Extract the (x, y) coordinate from the center of the cell holding the provided text.  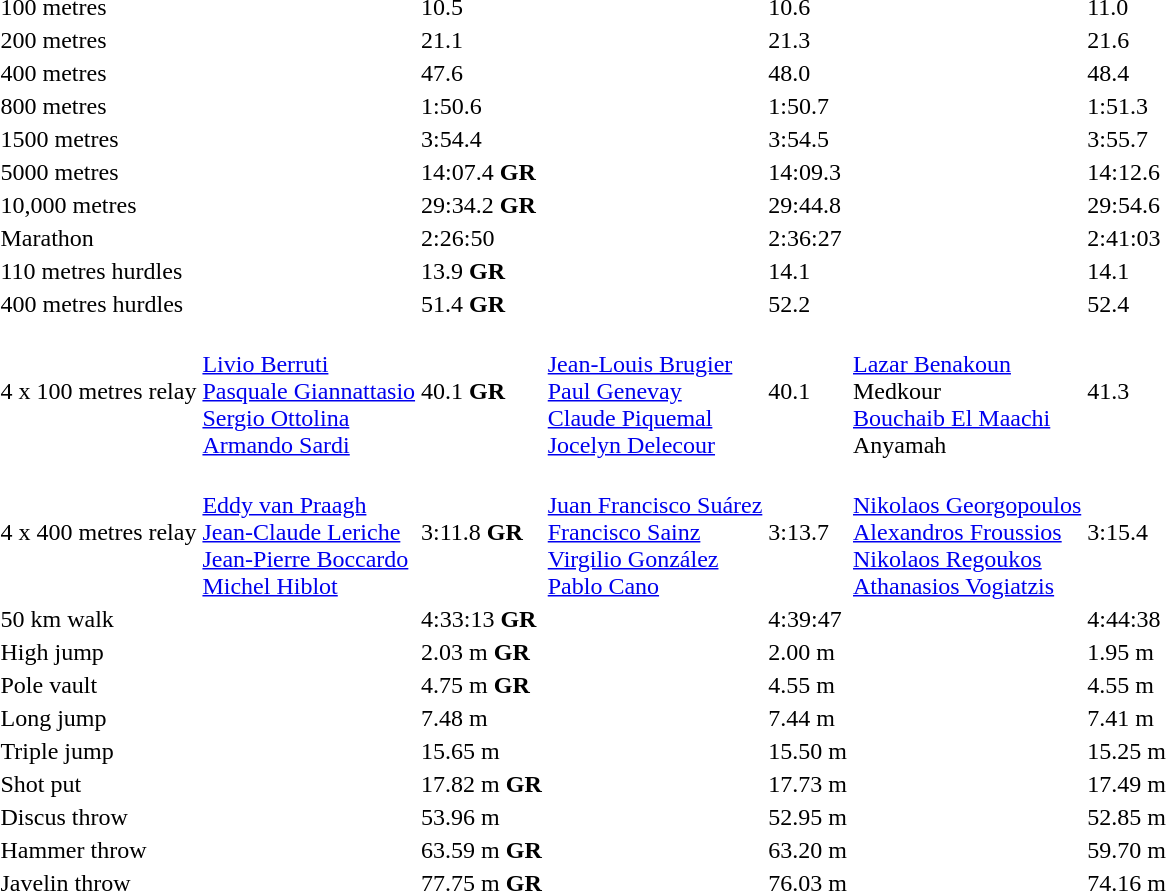
48.0 (808, 73)
1:50.6 (482, 106)
17.73 m (808, 784)
Lazar BenakounMedkourBouchaib El MaachiAnyamah (968, 391)
3:54.5 (808, 139)
4:39:47 (808, 619)
21.1 (482, 40)
3:11.8 GR (482, 532)
Eddy van PraaghJean-Claude LericheJean-Pierre BoccardoMichel Hiblot (309, 532)
2.00 m (808, 652)
Nikolaos GeorgopoulosAlexandros FroussiosNikolaos RegoukosAthanasios Vogiatzis (968, 532)
21.3 (808, 40)
Livio BerrutiPasquale GiannattasioSergio OttolinaArmando Sardi (309, 391)
52.2 (808, 304)
40.1 (808, 391)
52.95 m (808, 817)
2:26:50 (482, 238)
14:07.4 GR (482, 172)
4:33:13 GR (482, 619)
17.82 m GR (482, 784)
Jean-Louis BrugierPaul GenevayClaude PiquemalJocelyn Delecour (655, 391)
14:09.3 (808, 172)
47.6 (482, 73)
53.96 m (482, 817)
15.50 m (808, 751)
1:50.7 (808, 106)
14.1 (808, 271)
29:34.2 GR (482, 205)
2.03 m GR (482, 652)
Juan Francisco SuárezFrancisco SainzVirgilio GonzálezPablo Cano (655, 532)
4.75 m GR (482, 685)
4.55 m (808, 685)
7.44 m (808, 718)
40.1 GR (482, 391)
63.59 m GR (482, 850)
51.4 GR (482, 304)
29:44.8 (808, 205)
63.20 m (808, 850)
2:36:27 (808, 238)
3:13.7 (808, 532)
7.48 m (482, 718)
13.9 GR (482, 271)
15.65 m (482, 751)
3:54.4 (482, 139)
